Search for the cell housing the specified text and yield its [x, y] center coordinate. 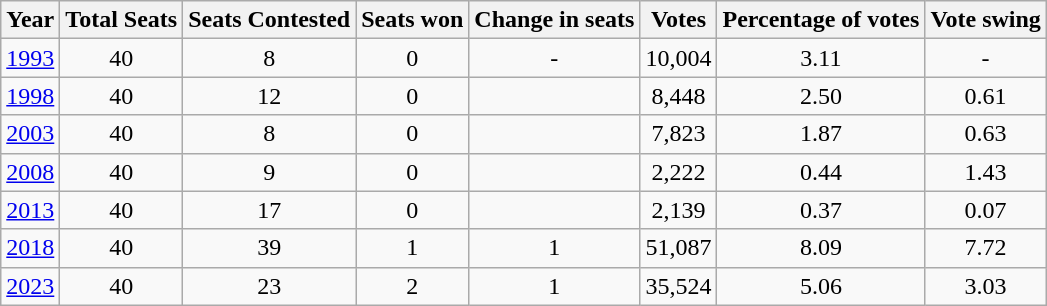
51,087 [678, 248]
0.07 [986, 210]
8,448 [678, 96]
12 [270, 96]
0.61 [986, 96]
Change in seats [554, 20]
0.44 [821, 172]
Seats Contested [270, 20]
0.37 [821, 210]
39 [270, 248]
2023 [30, 286]
2003 [30, 134]
2,139 [678, 210]
Year [30, 20]
2008 [30, 172]
2.50 [821, 96]
23 [270, 286]
9 [270, 172]
Vote swing [986, 20]
2018 [30, 248]
3.03 [986, 286]
1993 [30, 58]
5.06 [821, 286]
1998 [30, 96]
17 [270, 210]
7,823 [678, 134]
2013 [30, 210]
8.09 [821, 248]
Seats won [412, 20]
Votes [678, 20]
7.72 [986, 248]
1.43 [986, 172]
Total Seats [122, 20]
35,524 [678, 286]
1.87 [821, 134]
3.11 [821, 58]
Percentage of votes [821, 20]
2 [412, 286]
2,222 [678, 172]
0.63 [986, 134]
10,004 [678, 58]
